Determine the (X, Y) coordinate at the center of the cell enclosing the given text.  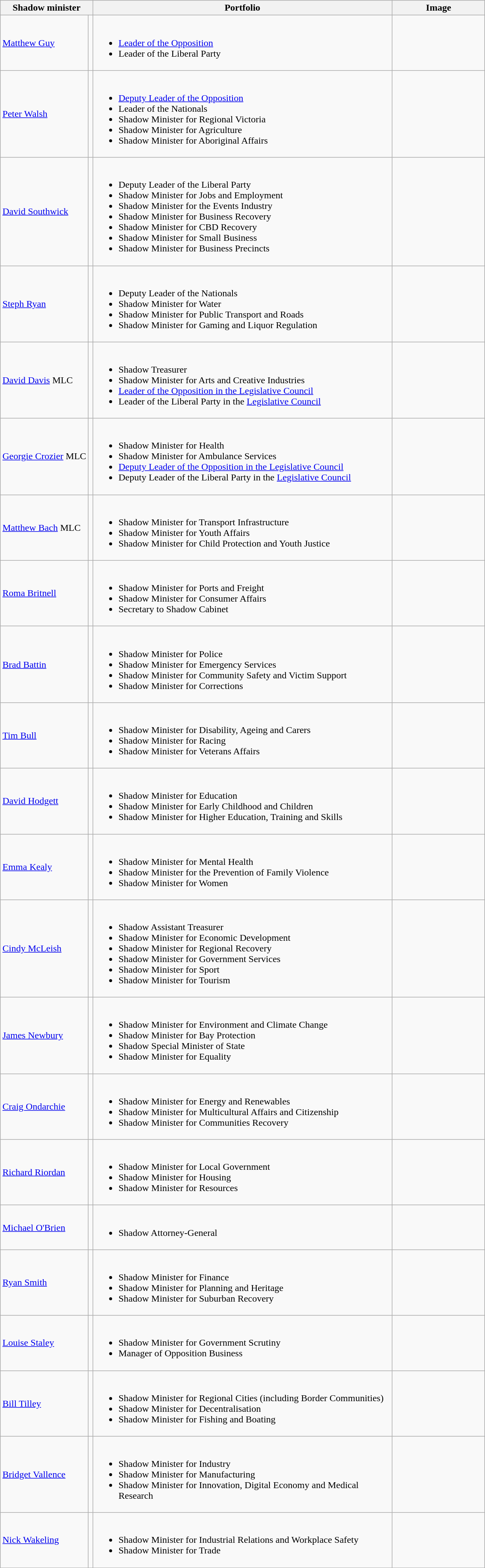
James Newbury (44, 1036)
Shadow Minister for Mental HealthShadow Minister for the Prevention of Family ViolenceShadow Minister for Women (242, 867)
Shadow Minister for Government ScrutinyManager of Opposition Business (242, 1343)
Roma Britnell (44, 593)
Shadow Minister for Energy and RenewablesShadow Minister for Multicultural Affairs and CitizenshipShadow Minister for Communities Recovery (242, 1106)
Shadow Minister for Industrial Relations and Workplace SafetyShadow Minister for Trade (242, 1540)
Louise Staley (44, 1343)
Shadow Minister for Local GovernmentShadow Minister for HousingShadow Minister for Resources (242, 1173)
Georgie Crozier MLC (44, 456)
Nick Wakeling (44, 1540)
Bill Tilley (44, 1403)
Cindy McLeish (44, 949)
Leader of the OppositionLeader of the Liberal Party (242, 43)
Bridget Vallence (44, 1474)
Shadow Minister for EducationShadow Minister for Early Childhood and ChildrenShadow Minister for Higher Education, Training and Skills (242, 801)
Matthew Guy (44, 43)
Matthew Bach MLC (44, 527)
Shadow minister (46, 8)
Tim Bull (44, 735)
Shadow Minister for Disability, Ageing and CarersShadow Minister for RacingShadow Minister for Veterans Affairs (242, 735)
Richard Riordan (44, 1173)
Shadow Minister for Environment and Climate ChangeShadow Minister for Bay ProtectionShadow Special Minister of StateShadow Minister for Equality (242, 1036)
Image (439, 8)
Shadow Minister for IndustryShadow Minister for ManufacturingShadow Minister for Innovation, Digital Economy and Medical Research (242, 1474)
David Hodgett (44, 801)
Shadow Minister for Transport InfrastructureShadow Minister for Youth AffairsShadow Minister for Child Protection and Youth Justice (242, 527)
Emma Kealy (44, 867)
Michael O'Brien (44, 1228)
Shadow Minister for FinanceShadow Minister for Planning and HeritageShadow Minister for Suburban Recovery (242, 1283)
Portfolio (242, 8)
Deputy Leader of the NationalsShadow Minister for WaterShadow Minister for Public Transport and RoadsShadow Minister for Gaming and Liquor Regulation (242, 304)
David Southwick (44, 212)
Peter Walsh (44, 114)
Shadow Minister for Regional Cities (including Border Communities)Shadow Minister for DecentralisationShadow Minister for Fishing and Boating (242, 1403)
Craig Ondarchie (44, 1106)
Ryan Smith (44, 1283)
David Davis MLC (44, 380)
Steph Ryan (44, 304)
Shadow Attorney-General (242, 1228)
Shadow Minister for Ports and FreightShadow Minister for Consumer AffairsSecretary to Shadow Cabinet (242, 593)
Brad Battin (44, 664)
